Find where the given text appears and provide that cell's center as (x, y) coordinate. 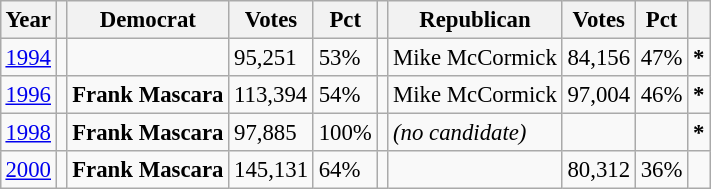
36% (661, 170)
64% (345, 170)
84,156 (598, 57)
Republican (475, 20)
1996 (28, 95)
80,312 (598, 170)
46% (661, 95)
145,131 (272, 170)
47% (661, 57)
2000 (28, 170)
97,004 (598, 95)
100% (345, 133)
(no candidate) (475, 133)
95,251 (272, 57)
54% (345, 95)
97,885 (272, 133)
1998 (28, 133)
Year (28, 20)
53% (345, 57)
Democrat (148, 20)
113,394 (272, 95)
1994 (28, 57)
